Return the (X, Y) coordinate for the center point of the cell that contains the specified text.  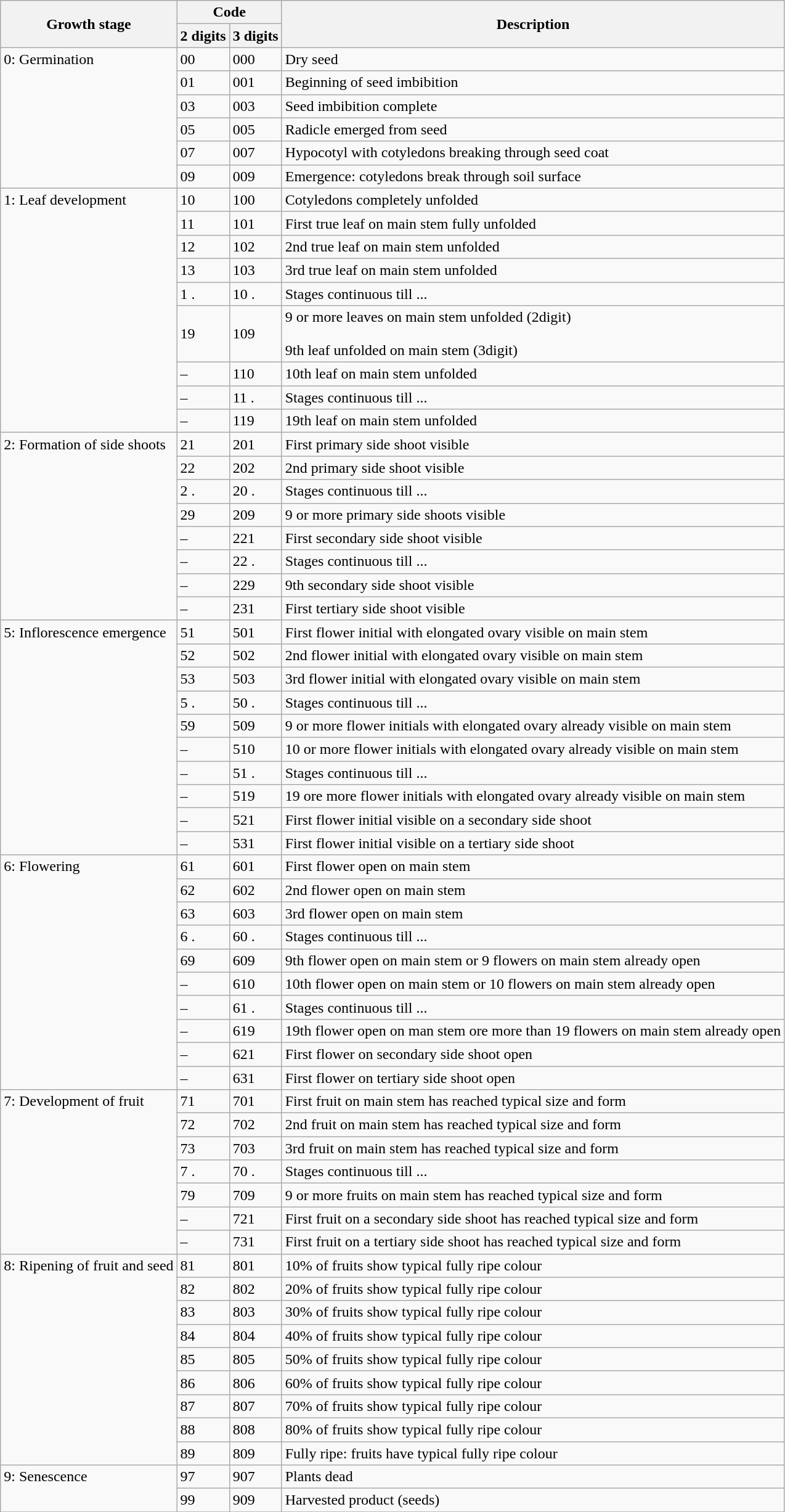
701 (255, 1101)
110 (255, 374)
Harvested product (seeds) (533, 1500)
85 (203, 1359)
001 (255, 83)
13 (203, 270)
03 (203, 106)
19 (203, 334)
70 . (255, 1172)
22 . (255, 562)
84 (203, 1336)
40% of fruits show typical fully ripe colour (533, 1336)
709 (255, 1195)
805 (255, 1359)
5: Inflorescence emergence (89, 737)
510 (255, 750)
807 (255, 1406)
Fully ripe: fruits have typical fully ripe colour (533, 1453)
519 (255, 796)
10% of fruits show typical fully ripe colour (533, 1265)
808 (255, 1429)
Dry seed (533, 59)
102 (255, 247)
87 (203, 1406)
9 or more flower initials with elongated ovary already visible on main stem (533, 726)
80% of fruits show typical fully ripe colour (533, 1429)
29 (203, 515)
802 (255, 1289)
7: Development of fruit (89, 1172)
88 (203, 1429)
2nd true leaf on main stem unfolded (533, 247)
62 (203, 890)
702 (255, 1125)
61 (203, 867)
3rd fruit on main stem has reached typical size and form (533, 1148)
73 (203, 1148)
10 (203, 200)
9th secondary side shoot visible (533, 585)
201 (255, 444)
103 (255, 270)
97 (203, 1477)
601 (255, 867)
79 (203, 1195)
10th flower open on main stem or 10 flowers on main stem already open (533, 984)
610 (255, 984)
007 (255, 153)
501 (255, 632)
100 (255, 200)
7 . (203, 1172)
109 (255, 334)
51 . (255, 773)
00 (203, 59)
2 digits (203, 36)
Code (229, 12)
11 . (255, 398)
83 (203, 1312)
69 (203, 960)
731 (255, 1242)
602 (255, 890)
Growth stage (89, 24)
721 (255, 1219)
009 (255, 176)
20% of fruits show typical fully ripe colour (533, 1289)
502 (255, 655)
6 . (203, 937)
07 (203, 153)
9 or more fruits on main stem has reached typical size and form (533, 1195)
907 (255, 1477)
60 . (255, 937)
101 (255, 223)
99 (203, 1500)
05 (203, 129)
71 (203, 1101)
9: Senescence (89, 1489)
3 digits (255, 36)
First flower initial visible on a secondary side shoot (533, 820)
2nd flower initial with elongated ovary visible on main stem (533, 655)
First flower initial with elongated ovary visible on main stem (533, 632)
60% of fruits show typical fully ripe colour (533, 1383)
9 or more leaves on main stem unfolded (2digit)9th leaf unfolded on main stem (3digit) (533, 334)
Radicle emerged from seed (533, 129)
First flower initial visible on a tertiary side shoot (533, 843)
531 (255, 843)
005 (255, 129)
3rd true leaf on main stem unfolded (533, 270)
6: Flowering (89, 973)
86 (203, 1383)
231 (255, 608)
First fruit on main stem has reached typical size and form (533, 1101)
First flower open on main stem (533, 867)
52 (203, 655)
3rd flower open on main stem (533, 913)
Hypocotyl with cotyledons breaking through seed coat (533, 153)
Plants dead (533, 1477)
First tertiary side shoot visible (533, 608)
2nd primary side shoot visible (533, 468)
01 (203, 83)
5 . (203, 702)
Cotyledons completely unfolded (533, 200)
Seed imbibition complete (533, 106)
12 (203, 247)
First secondary side shoot visible (533, 538)
First fruit on a secondary side shoot has reached typical size and form (533, 1219)
703 (255, 1148)
2 . (203, 491)
631 (255, 1078)
621 (255, 1054)
59 (203, 726)
8: Ripening of fruit and seed (89, 1360)
53 (203, 679)
63 (203, 913)
Beginning of seed imbibition (533, 83)
806 (255, 1383)
000 (255, 59)
81 (203, 1265)
First true leaf on main stem fully unfolded (533, 223)
2nd fruit on main stem has reached typical size and form (533, 1125)
50% of fruits show typical fully ripe colour (533, 1359)
209 (255, 515)
82 (203, 1289)
9th flower open on main stem or 9 flowers on main stem already open (533, 960)
003 (255, 106)
19th leaf on main stem unfolded (533, 421)
503 (255, 679)
0: Germination (89, 118)
2nd flower open on main stem (533, 890)
221 (255, 538)
801 (255, 1265)
603 (255, 913)
909 (255, 1500)
3rd flower initial with elongated ovary visible on main stem (533, 679)
619 (255, 1031)
10 or more flower initials with elongated ovary already visible on main stem (533, 750)
Emergence: cotyledons break through soil surface (533, 176)
72 (203, 1125)
1: Leaf development (89, 311)
119 (255, 421)
509 (255, 726)
Description (533, 24)
50 . (255, 702)
11 (203, 223)
2: Formation of side shoots (89, 526)
20 . (255, 491)
61 . (255, 1007)
First fruit on a tertiary side shoot has reached typical size and form (533, 1242)
229 (255, 585)
First flower on secondary side shoot open (533, 1054)
803 (255, 1312)
1 . (203, 294)
89 (203, 1453)
809 (255, 1453)
30% of fruits show typical fully ripe colour (533, 1312)
10th leaf on main stem unfolded (533, 374)
10 . (255, 294)
22 (203, 468)
09 (203, 176)
19 ore more flower initials with elongated ovary already visible on main stem (533, 796)
19th flower open on man stem ore more than 19 flowers on main stem already open (533, 1031)
202 (255, 468)
521 (255, 820)
21 (203, 444)
9 or more primary side shoots visible (533, 515)
First primary side shoot visible (533, 444)
70% of fruits show typical fully ripe colour (533, 1406)
609 (255, 960)
51 (203, 632)
804 (255, 1336)
First flower on tertiary side shoot open (533, 1078)
